Locate the cell with the specified text and output its (X, Y) center coordinate. 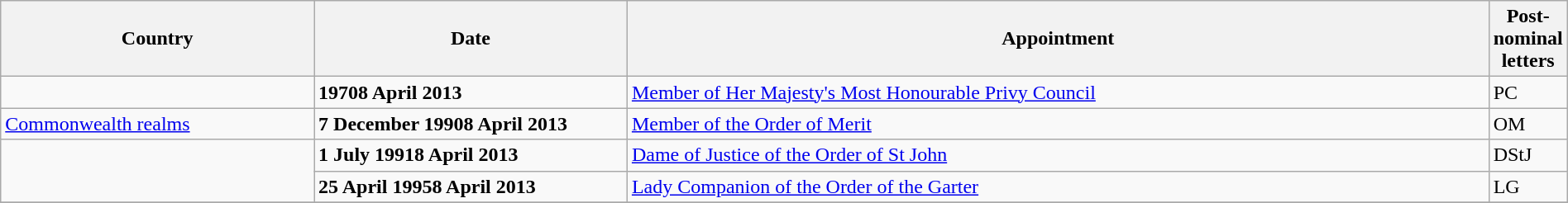
Country (157, 39)
Lady Companion of the Order of the Garter (1058, 186)
LG (1528, 186)
25 April 19958 April 2013 (471, 186)
Dame of Justice of the Order of St John (1058, 155)
OM (1528, 124)
Post-nominal letters (1528, 39)
DStJ (1528, 155)
Member of the Order of Merit (1058, 124)
PC (1528, 92)
Date (471, 39)
19708 April 2013 (471, 92)
Appointment (1058, 39)
1 July 19918 April 2013 (471, 155)
Member of Her Majesty's Most Honourable Privy Council (1058, 92)
7 December 19908 April 2013 (471, 124)
Commonwealth realms (157, 124)
